Provide the [X, Y] coordinate of the cell's center where the given text is located.  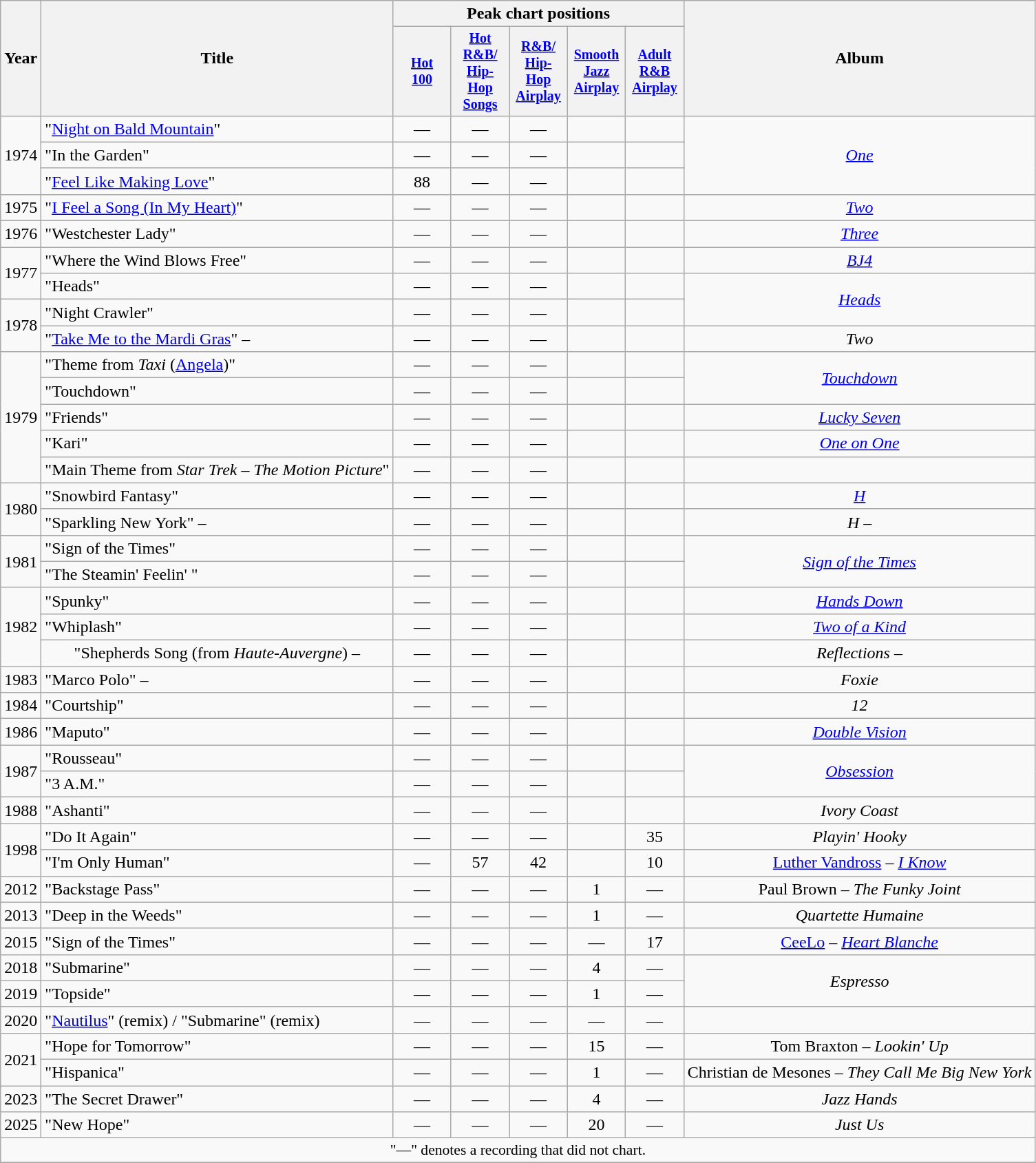
1979 [21, 417]
"Touchdown" [218, 391]
1988 [21, 810]
Quartette Humaine [859, 915]
1977 [21, 273]
"Friends" [218, 417]
"Feel Like Making Love" [218, 181]
1976 [21, 234]
Adult R&BAirplay [655, 72]
"The Secret Drawer" [218, 1099]
Title [218, 59]
Ivory Coast [859, 810]
"Deep in the Weeds" [218, 915]
"Night Crawler" [218, 313]
2018 [21, 967]
H [859, 496]
One on One [859, 443]
"Submarine" [218, 967]
2023 [21, 1099]
Smooth JazzAirplay [596, 72]
"Night on Bald Mountain" [218, 129]
"Backstage Pass" [218, 889]
"I Feel a Song (In My Heart)" [218, 207]
"I'm Only Human" [218, 863]
Luther Vandross – I Know [859, 863]
Lucky Seven [859, 417]
"Hope for Tomorrow" [218, 1046]
2021 [21, 1059]
"New Hope" [218, 1125]
Jazz Hands [859, 1099]
1980 [21, 509]
2012 [21, 889]
"Maputo" [218, 732]
1984 [21, 706]
"Theme from Taxi (Angela)" [218, 365]
"Kari" [218, 443]
"Shepherds Song (from Haute-Auvergne) – [218, 653]
Peak chart positions [538, 14]
42 [538, 863]
"Sparkling New York" – [218, 522]
Foxie [859, 680]
Touchdown [859, 378]
1998 [21, 850]
20 [596, 1125]
"Courtship" [218, 706]
Heads [859, 300]
1986 [21, 732]
BJ4 [859, 260]
"Hispanica" [218, 1073]
15 [596, 1046]
1981 [21, 561]
1974 [21, 155]
1978 [21, 326]
"3 A.M." [218, 784]
"Nautilus" (remix) / "Submarine" (remix) [218, 1020]
12 [859, 706]
"Westchester Lady" [218, 234]
Obsession [859, 771]
"Ashanti" [218, 810]
Reflections – [859, 653]
"Heads" [218, 286]
"Take Me to the Mardi Gras" – [218, 339]
Christian de Mesones – They Call Me Big New York [859, 1073]
88 [422, 181]
2019 [21, 994]
One [859, 155]
H – [859, 522]
2025 [21, 1125]
"The Steamin' Feelin' " [218, 574]
"In the Garden" [218, 155]
R&B/Hip-HopAirplay [538, 72]
1975 [21, 207]
10 [655, 863]
"Snowbird Fantasy" [218, 496]
"Spunky" [218, 600]
Sign of the Times [859, 561]
"Marco Polo" – [218, 680]
CeeLo – Heart Blanche [859, 941]
Paul Brown – The Funky Joint [859, 889]
Two of a Kind [859, 627]
"Whiplash" [218, 627]
"Main Theme from Star Trek – The Motion Picture" [218, 470]
2015 [21, 941]
1983 [21, 680]
2020 [21, 1020]
Just Us [859, 1125]
"Do It Again" [218, 837]
1982 [21, 627]
1987 [21, 771]
Three [859, 234]
Year [21, 59]
"Topside" [218, 994]
Tom Braxton – Lookin' Up [859, 1046]
Espresso [859, 981]
"Where the Wind Blows Free" [218, 260]
Hot R&B/Hip-HopSongs [480, 72]
Hands Down [859, 600]
57 [480, 863]
2013 [21, 915]
Double Vision [859, 732]
17 [655, 941]
Album [859, 59]
35 [655, 837]
Playin' Hooky [859, 837]
"Rousseau" [218, 758]
Hot100 [422, 72]
"—" denotes a recording that did not chart. [518, 1151]
